Identify which cell holds the provided text, then report its [X, Y] central coordinate. 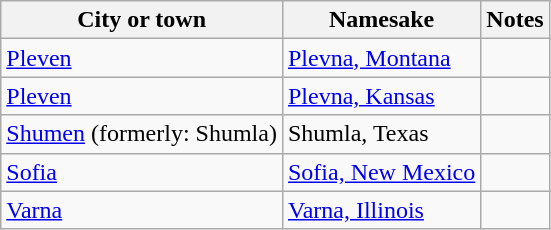
City or town [142, 20]
Shumla, Texas [381, 134]
Plevna, Montana [381, 58]
Varna, Illinois [381, 210]
Varna [142, 210]
Plevna, Kansas [381, 96]
Sofia [142, 172]
Notes [515, 20]
Namesake [381, 20]
Sofia, New Mexico [381, 172]
Shumen (formerly: Shumla) [142, 134]
